Locate the cell with the specified text and output its [X, Y] center coordinate. 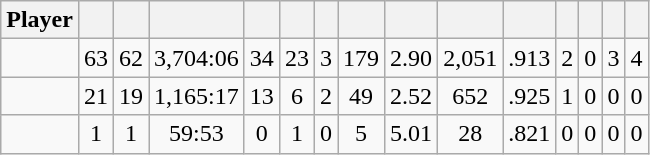
4 [636, 58]
21 [96, 96]
2.90 [412, 58]
Player [40, 20]
2,051 [470, 58]
179 [362, 58]
2.52 [412, 96]
652 [470, 96]
62 [132, 58]
59:53 [197, 134]
63 [96, 58]
.821 [530, 134]
28 [470, 134]
.925 [530, 96]
34 [262, 58]
1,165:17 [197, 96]
19 [132, 96]
6 [296, 96]
.913 [530, 58]
13 [262, 96]
49 [362, 96]
5.01 [412, 134]
3,704:06 [197, 58]
23 [296, 58]
5 [362, 134]
